Search for the cell housing the specified text and yield its [X, Y] center coordinate. 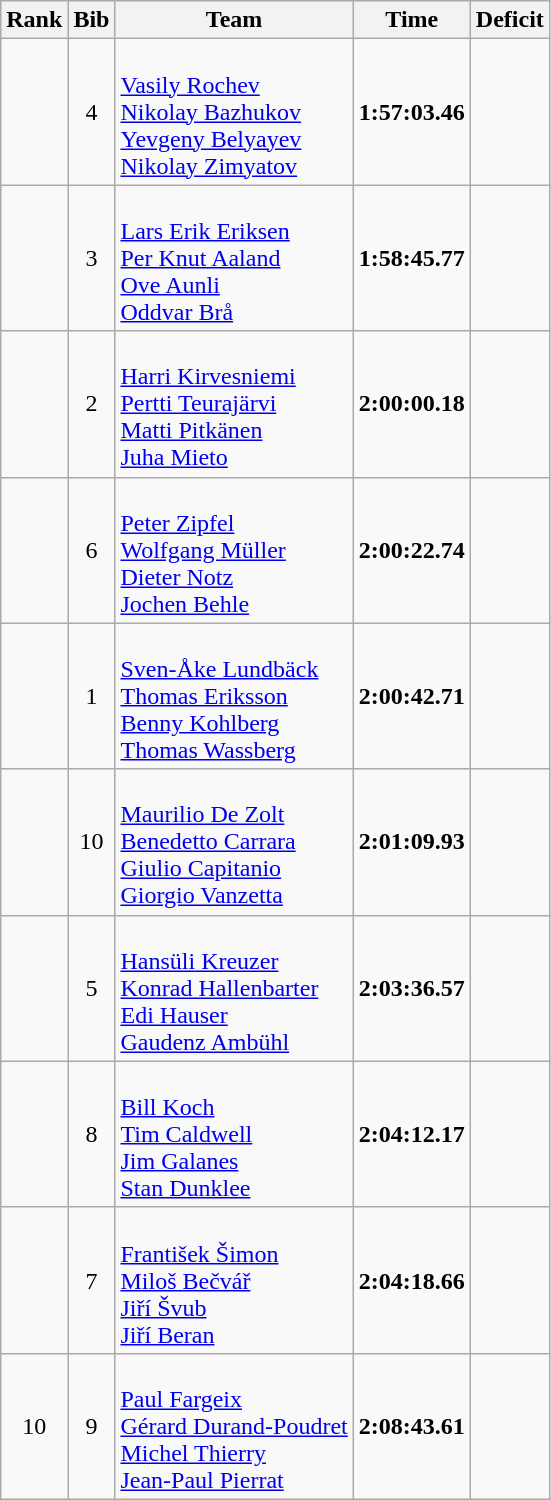
František ŠimonMiloš BečvářJiří Švub Jiří Beran [234, 1280]
2:04:18.66 [412, 1280]
2:08:43.61 [412, 1426]
2 [92, 404]
4 [92, 112]
Sven-Åke LundbäckThomas ErikssonBenny KohlbergThomas Wassberg [234, 696]
Lars Erik EriksenPer Knut AalandOve AunliOddvar Brå [234, 258]
2:00:22.74 [412, 550]
Hansüli KreuzerKonrad HallenbarterEdi Hauser Gaudenz Ambühl [234, 988]
9 [92, 1426]
Peter ZipfelWolfgang MüllerDieter NotzJochen Behle [234, 550]
6 [92, 550]
1:57:03.46 [412, 112]
Deficit [510, 20]
2:04:12.17 [412, 1134]
2:01:09.93 [412, 842]
1:58:45.77 [412, 258]
2:00:00.18 [412, 404]
Maurilio De ZoltBenedetto CarraraGiulio Capitanio Giorgio Vanzetta [234, 842]
8 [92, 1134]
Paul FargeixGérard Durand-PoudretMichel Thierry Jean-Paul Pierrat [234, 1426]
Time [412, 20]
2:03:36.57 [412, 988]
Bill KochTim CaldwellJim Galanes Stan Dunklee [234, 1134]
Team [234, 20]
Harri KirvesniemiPertti TeurajärviMatti PitkänenJuha Mieto [234, 404]
Rank [34, 20]
2:00:42.71 [412, 696]
5 [92, 988]
1 [92, 696]
Vasily RochevNikolay BazhukovYevgeny BelyayevNikolay Zimyatov [234, 112]
7 [92, 1280]
3 [92, 258]
Bib [92, 20]
